Return [X, Y] of the center of cell containing provided text 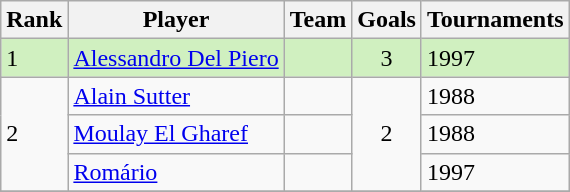
Player [176, 20]
Team [318, 20]
Romário [176, 172]
Rank [34, 20]
Goals [387, 20]
Tournaments [495, 20]
1 [34, 58]
3 [387, 58]
Alain Sutter [176, 96]
Moulay El Gharef [176, 134]
Alessandro Del Piero [176, 58]
